Pinpoint the cell where the given text exists, returning its (X, Y) midpoint coordinate. 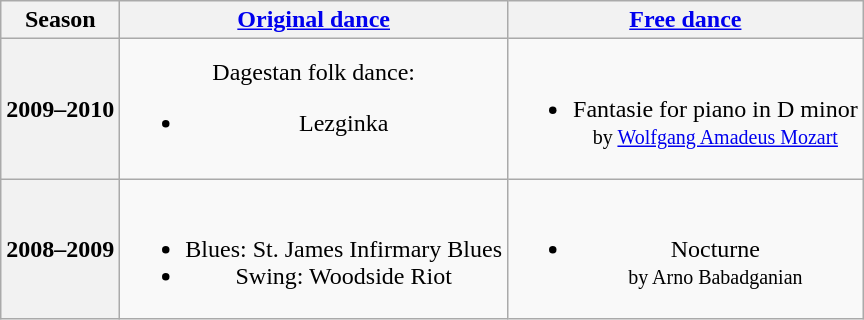
Blues: St. James Infirmary BluesSwing: Woodside Riot (314, 249)
Free dance (686, 20)
Fantasie for piano in D minor by Wolfgang Amadeus Mozart (686, 109)
Season (60, 20)
Dagestan folk dance:Lezginka (314, 109)
Nocturne by Arno Babadganian (686, 249)
2009–2010 (60, 109)
Original dance (314, 20)
2008–2009 (60, 249)
